Detect which cell encompasses the target text, then output its (x, y) center coordinate. 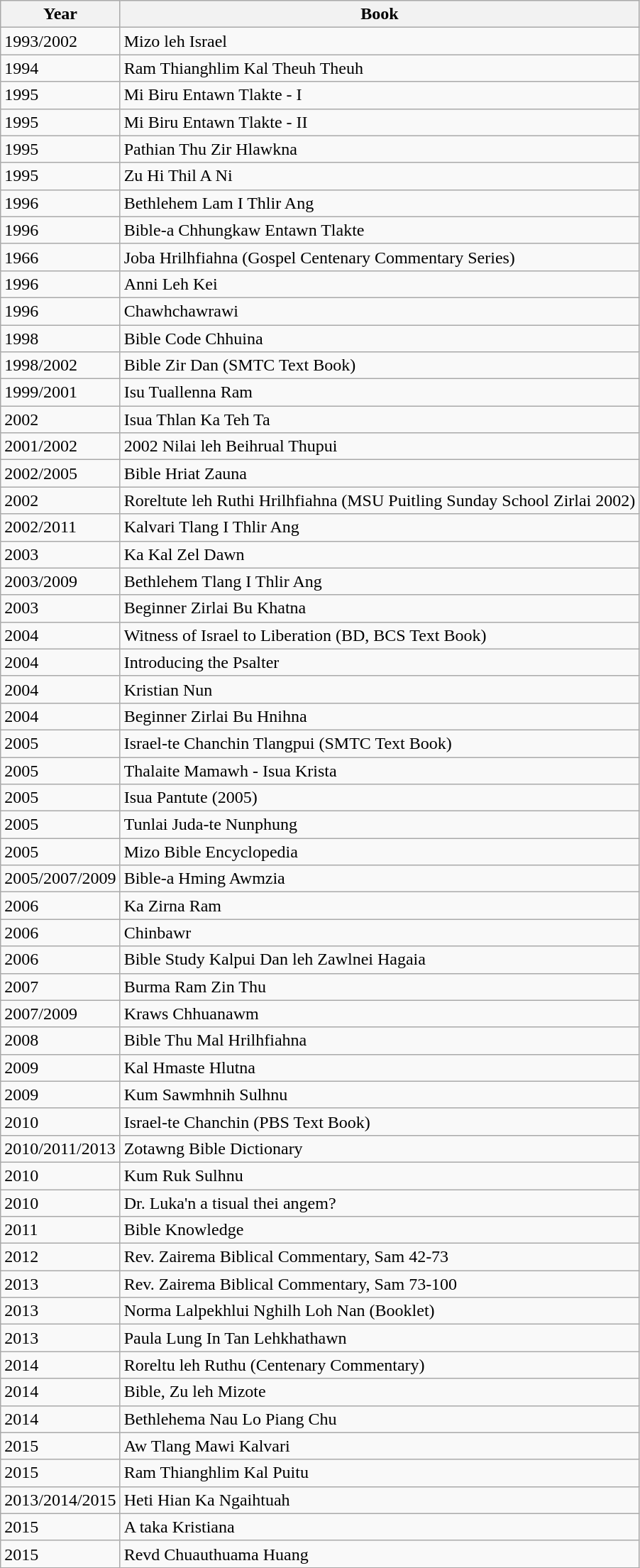
Ka Zirna Ram (380, 906)
1998/2002 (60, 366)
Ka Kal Zel Dawn (380, 554)
Bible Knowledge (380, 1230)
Bible Study Kalpui Dan leh Zawlnei Hagaia (380, 960)
Aw Tlang Mawi Kalvari (380, 1446)
Bible-a Chhungkaw Entawn Tlakte (380, 230)
Anni Leh Kei (380, 284)
Bethlehem Tlang I Thlir Ang (380, 581)
Burma Ram Zin Thu (380, 987)
Mizo Bible Encyclopedia (380, 852)
Rev. Zairema Biblical Commentary, Sam 73-100 (380, 1284)
2011 (60, 1230)
2013/2014/2015 (60, 1500)
2003/2009 (60, 581)
Beginner Zirlai Bu Hnihna (380, 716)
Ram Thianghlim Kal Theuh Theuh (380, 68)
Kristian Nun (380, 689)
Zotawng Bible Dictionary (380, 1148)
2007/2009 (60, 1014)
2005/2007/2009 (60, 879)
Israel-te Chanchin Tlangpui (SMTC Text Book) (380, 743)
Roreltute leh Ruthi Hrilhfiahna (MSU Puitling Sunday School Zirlai 2002) (380, 500)
Pathian Thu Zir Hlawkna (380, 149)
Dr. Luka'n a tisual thei angem? (380, 1203)
Chinbawr (380, 933)
Introducing the Psalter (380, 662)
2012 (60, 1257)
2002/2005 (60, 473)
Kraws Chhuanawm (380, 1014)
2008 (60, 1041)
Revd Chuauthuama Huang (380, 1554)
Bible Hriat Zauna (380, 473)
Witness of Israel to Liberation (BD, BCS Text Book) (380, 635)
Zu Hi Thil A Ni (380, 176)
Rev. Zairema Biblical Commentary, Sam 42-73 (380, 1257)
Bible Thu Mal Hrilhfiahna (380, 1041)
1994 (60, 68)
Israel-te Chanchin (PBS Text Book) (380, 1122)
Bethlehema Nau Lo Piang Chu (380, 1419)
Kum Ruk Sulhnu (380, 1175)
Kum Sawmhnih Sulhnu (380, 1095)
Thalaite Mamawh - Isua Krista (380, 770)
2001/2002 (60, 446)
Roreltu leh Ruthu (Centenary Commentary) (380, 1365)
1966 (60, 257)
Book (380, 14)
Kal Hmaste Hlutna (380, 1068)
Isua Pantute (2005) (380, 798)
Bible Zir Dan (SMTC Text Book) (380, 366)
Bible-a Hming Awmzia (380, 879)
Beginner Zirlai Bu Khatna (380, 608)
Isua Thlan Ka Teh Ta (380, 420)
Bible, Zu leh Mizote (380, 1392)
2002/2011 (60, 527)
Isu Tuallenna Ram (380, 393)
1998 (60, 339)
Ram Thianghlim Kal Puitu (380, 1473)
2010/2011/2013 (60, 1148)
2002 Nilai leh Beihrual Thupui (380, 446)
Heti Hian Ka Ngaihtuah (380, 1500)
Mi Biru Entawn Tlakte - II (380, 122)
Joba Hrilhfiahna (Gospel Centenary Commentary Series) (380, 257)
1993/2002 (60, 41)
Mi Biru Entawn Tlakte - I (380, 95)
Bible Code Chhuina (380, 339)
Bethlehem Lam I Thlir Ang (380, 203)
1999/2001 (60, 393)
Tunlai Juda-te Nunphung (380, 825)
Paula Lung In Tan Lehkhathawn (380, 1338)
2007 (60, 987)
Norma Lalpekhlui Nghilh Loh Nan (Booklet) (380, 1311)
Year (60, 14)
A taka Kristiana (380, 1527)
Chawhchawrawi (380, 311)
Mizo leh Israel (380, 41)
Kalvari Tlang I Thlir Ang (380, 527)
